Search for the cell housing the specified text and yield its (X, Y) center coordinate. 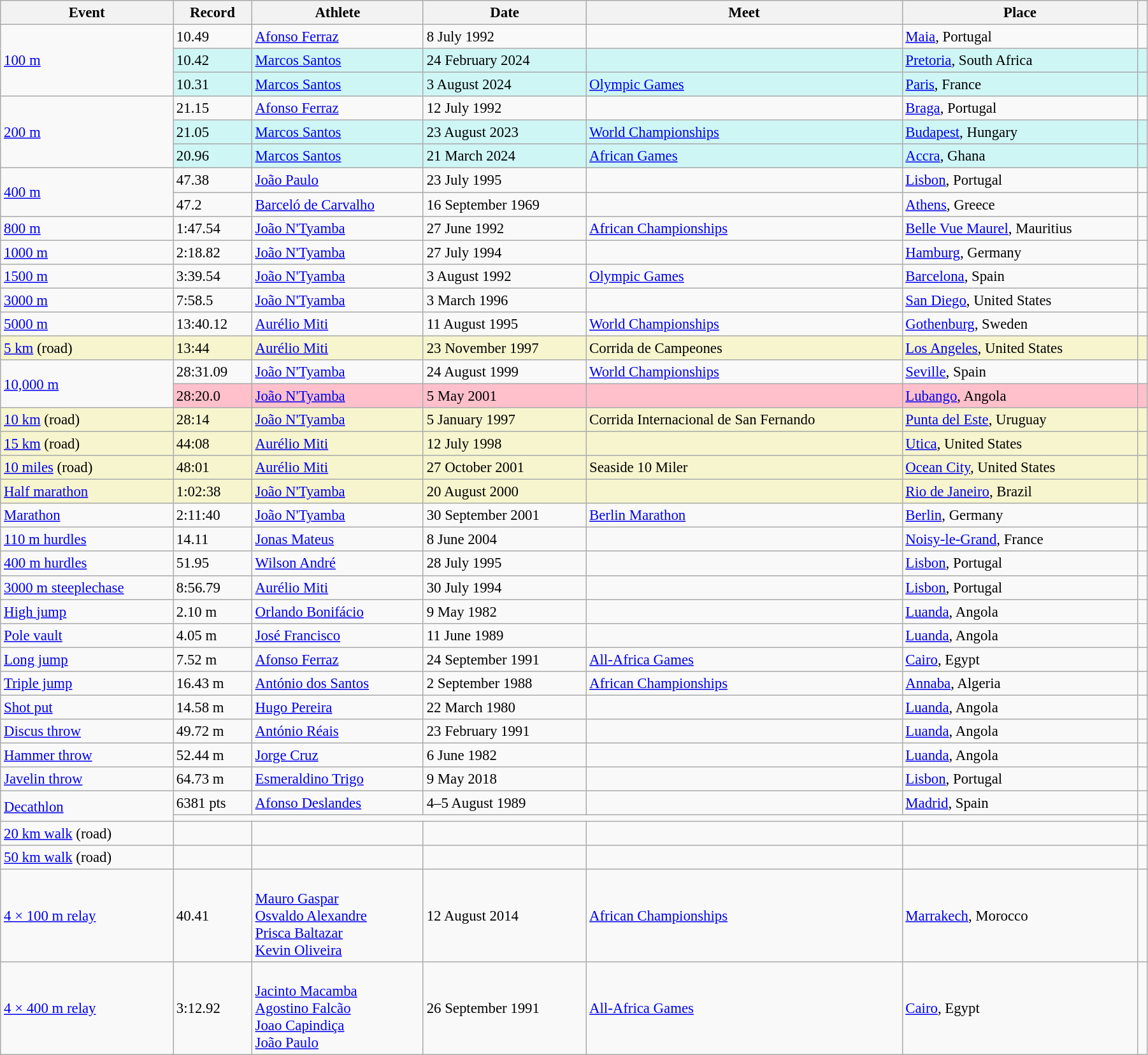
Noisy-le-Grand, France (1020, 540)
5 January 1997 (505, 420)
11 August 1995 (505, 324)
1500 m (87, 276)
Wilson André (338, 564)
3 March 1996 (505, 300)
9 May 2018 (505, 779)
Jacinto MacambaAgostino FalcãoJoao CapindiçaJoão Paulo (338, 1008)
3000 m (87, 300)
64.73 m (213, 779)
20 km walk (road) (87, 834)
23 November 1997 (505, 348)
10 km (road) (87, 420)
110 m hurdles (87, 540)
Athens, Greece (1020, 205)
22 March 1980 (505, 707)
Date (505, 13)
13:44 (213, 348)
8 June 2004 (505, 540)
Decathlon (87, 807)
28 July 1995 (505, 564)
High jump (87, 612)
8 July 1992 (505, 37)
5 km (road) (87, 348)
51.95 (213, 564)
Mauro GasparOsvaldo AlexandrePrisca BaltazarKevin Oliveira (338, 916)
Utica, United States (1020, 444)
100 m (87, 61)
3:12.92 (213, 1008)
1:02:38 (213, 492)
Berlin, Germany (1020, 515)
28:31.09 (213, 372)
2 September 1988 (505, 684)
Place (1020, 13)
5 May 2001 (505, 396)
47.38 (213, 180)
2.10 m (213, 612)
40.41 (213, 916)
16.43 m (213, 684)
Javelin throw (87, 779)
9 May 1982 (505, 612)
Athlete (338, 13)
7.52 m (213, 659)
Gothenburg, Sweden (1020, 324)
Orlando Bonifácio (338, 612)
21 March 2024 (505, 156)
Jorge Cruz (338, 755)
30 September 2001 (505, 515)
Seville, Spain (1020, 372)
6 June 1982 (505, 755)
23 July 1995 (505, 180)
4 × 400 m relay (87, 1008)
13:40.12 (213, 324)
Seaside 10 Miler (744, 468)
26 September 1991 (505, 1008)
Los Angeles, United States (1020, 348)
12 July 1992 (505, 108)
30 July 1994 (505, 587)
Lubango, Angola (1020, 396)
2:11:40 (213, 515)
Punta del Este, Uruguay (1020, 420)
Rio de Janeiro, Brazil (1020, 492)
Marathon (87, 515)
Maia, Portugal (1020, 37)
10.49 (213, 37)
24 February 2024 (505, 61)
Long jump (87, 659)
3000 m steeplechase (87, 587)
Corrida de Campeones (744, 348)
Belle Vue Maurel, Mauritius (1020, 228)
20.96 (213, 156)
African Games (744, 156)
Corrida Internacional de San Fernando (744, 420)
23 August 2023 (505, 133)
António Réais (338, 731)
Barcelona, Spain (1020, 276)
4 × 100 m relay (87, 916)
1000 m (87, 252)
Event (87, 13)
24 September 1991 (505, 659)
4–5 August 1989 (505, 803)
Record (213, 13)
Berlin Marathon (744, 515)
3 August 2024 (505, 85)
200 m (87, 133)
23 February 1991 (505, 731)
47.2 (213, 205)
800 m (87, 228)
400 m hurdles (87, 564)
Triple jump (87, 684)
Pole vault (87, 635)
1:47.54 (213, 228)
10.31 (213, 85)
20 August 2000 (505, 492)
14.11 (213, 540)
15 km (road) (87, 444)
Ocean City, United States (1020, 468)
27 October 2001 (505, 468)
Hamburg, Germany (1020, 252)
Afonso Deslandes (338, 803)
21.15 (213, 108)
50 km walk (road) (87, 858)
27 July 1994 (505, 252)
Discus throw (87, 731)
Marrakech, Morocco (1020, 916)
António dos Santos (338, 684)
12 July 1998 (505, 444)
Pretoria, South Africa (1020, 61)
2:18.82 (213, 252)
10,000 m (87, 384)
7:58.5 (213, 300)
Braga, Portugal (1020, 108)
Barceló de Carvalho (338, 205)
Madrid, Spain (1020, 803)
3:39.54 (213, 276)
10.42 (213, 61)
San Diego, United States (1020, 300)
11 June 1989 (505, 635)
6381 pts (213, 803)
Shot put (87, 707)
48:01 (213, 468)
16 September 1969 (505, 205)
400 m (87, 192)
Paris, France (1020, 85)
49.72 m (213, 731)
5000 m (87, 324)
21.05 (213, 133)
Jonas Mateus (338, 540)
Esmeraldino Trigo (338, 779)
10 miles (road) (87, 468)
Meet (744, 13)
3 August 1992 (505, 276)
27 June 1992 (505, 228)
4.05 m (213, 635)
Hammer throw (87, 755)
8:56.79 (213, 587)
14.58 m (213, 707)
Annaba, Algeria (1020, 684)
12 August 2014 (505, 916)
Accra, Ghana (1020, 156)
24 August 1999 (505, 372)
José Francisco (338, 635)
44:08 (213, 444)
João Paulo (338, 180)
52.44 m (213, 755)
Hugo Pereira (338, 707)
28:14 (213, 420)
Half marathon (87, 492)
Budapest, Hungary (1020, 133)
28:20.0 (213, 396)
